Identify which cell holds the provided text, then report its (X, Y) central coordinate. 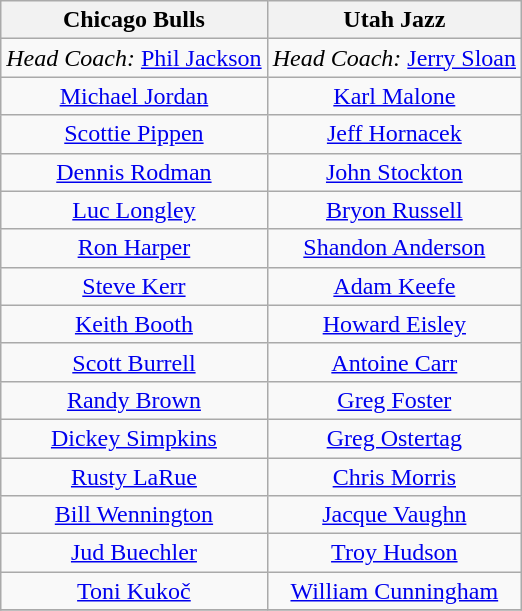
William Cunningham (394, 591)
Dennis Rodman (134, 172)
Howard Eisley (394, 324)
Dickey Simpkins (134, 438)
Head Coach: Jerry Sloan (394, 58)
Utah Jazz (394, 20)
Scott Burrell (134, 362)
Jeff Hornacek (394, 134)
Michael Jordan (134, 96)
Randy Brown (134, 400)
Jud Buechler (134, 553)
Adam Keefe (394, 286)
Jacque Vaughn (394, 515)
Rusty LaRue (134, 477)
Chicago Bulls (134, 20)
Troy Hudson (394, 553)
Antoine Carr (394, 362)
Ron Harper (134, 248)
Head Coach: Phil Jackson (134, 58)
Shandon Anderson (394, 248)
Steve Kerr (134, 286)
Keith Booth (134, 324)
Greg Foster (394, 400)
Karl Malone (394, 96)
Scottie Pippen (134, 134)
Luc Longley (134, 210)
Toni Kukoč (134, 591)
John Stockton (394, 172)
Bill Wennington (134, 515)
Chris Morris (394, 477)
Greg Ostertag (394, 438)
Bryon Russell (394, 210)
